For the text-containing cell, return its midpoint in [x, y] coordinate format. 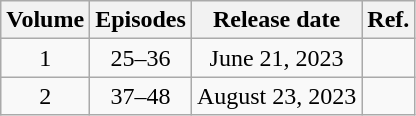
2 [46, 96]
37–48 [141, 96]
Episodes [141, 20]
1 [46, 58]
Volume [46, 20]
August 23, 2023 [276, 96]
June 21, 2023 [276, 58]
25–36 [141, 58]
Ref. [388, 20]
Release date [276, 20]
